For the text-containing cell, return its midpoint in (X, Y) coordinate format. 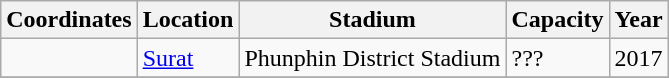
2017 (638, 58)
Capacity (558, 20)
Year (638, 20)
Coordinates (69, 20)
Stadium (372, 20)
??? (558, 58)
Location (188, 20)
Surat (188, 58)
Phunphin District Stadium (372, 58)
